Find where the given text appears and provide that cell's center as [x, y] coordinate. 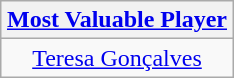
Teresa Gonçalves [116, 58]
Most Valuable Player [116, 20]
